Return (x, y) of the center of cell containing provided text 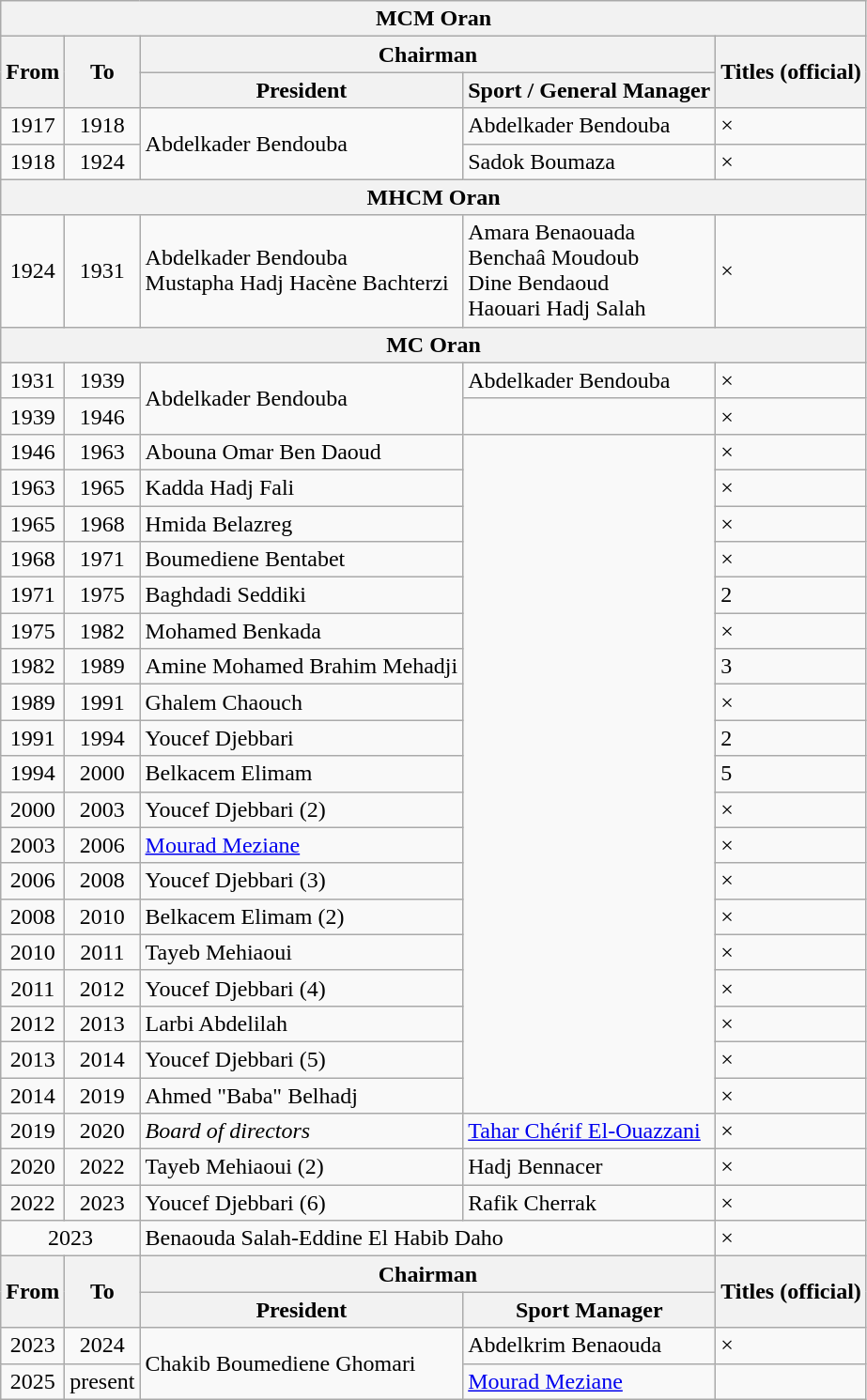
Hadj Bennacer (590, 1167)
Boumediene Bentabet (302, 560)
Sport / General Manager (590, 90)
MC Oran (434, 345)
Abdelkrim Benaouda (590, 1346)
Youcef Djebbari (3) (302, 881)
Chakib Boumediene Ghomari (302, 1363)
3 (791, 667)
Larbi Abdelilah (302, 1023)
1917 (33, 126)
Youcef Djebbari (2) (302, 809)
Tayeb Mehiaoui (302, 952)
Rafik Cherrak (590, 1203)
Kadda Hadj Fali (302, 487)
Baghdadi Seddiki (302, 595)
Ghalem Chaouch (302, 702)
Belkacem Elimam (302, 774)
2024 (102, 1346)
2025 (33, 1381)
Ahmed "Baba" Belhadj (302, 1096)
Tahar Chérif El-Ouazzani (590, 1131)
Youcef Djebbari (5) (302, 1059)
Youcef Djebbari (4) (302, 988)
Youcef Djebbari (302, 738)
5 (791, 774)
present (102, 1381)
Tayeb Mehiaoui (2) (302, 1167)
Belkacem Elimam (2) (302, 916)
Hmida Belazreg (302, 523)
MHCM Oran (434, 197)
Amine Mohamed Brahim Mehadji (302, 667)
Abouna Omar Ben Daoud (302, 452)
MCM Oran (434, 19)
Board of directors (302, 1131)
Sadok Boumaza (590, 162)
Benaouda Salah-Eddine El Habib Daho (428, 1238)
Mohamed Benkada (302, 631)
Abdelkader Bendouba Mustapha Hadj Hacène Bachterzi (302, 270)
Youcef Djebbari (6) (302, 1203)
Sport Manager (590, 1310)
Amara Benaouada Benchaâ Moudoub Dine Bendaoud Haouari Hadj Salah (590, 270)
